Provide the [X, Y] coordinate of the cell's center where the given text is located.  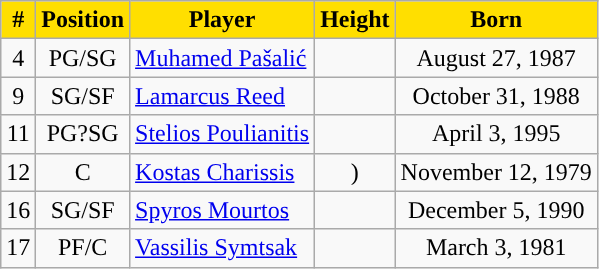
C [83, 172]
# [18, 20]
9 [18, 96]
16 [18, 210]
Spyros Mourtos [222, 210]
Muhamed Pašalić [222, 58]
March 3, 1981 [496, 248]
PF/C [83, 248]
Kostas Charissis [222, 172]
Position [83, 20]
PG/SG [83, 58]
4 [18, 58]
Player [222, 20]
November 12, 1979 [496, 172]
17 [18, 248]
December 5, 1990 [496, 210]
August 27, 1987 [496, 58]
11 [18, 134]
) [355, 172]
PG?SG [83, 134]
12 [18, 172]
Height [355, 20]
April 3, 1995 [496, 134]
Stelios Poulianitis [222, 134]
Lamarcus Reed [222, 96]
October 31, 1988 [496, 96]
Vassilis Symtsak [222, 248]
Born [496, 20]
